Pinpoint the cell where the given text exists, returning its (x, y) midpoint coordinate. 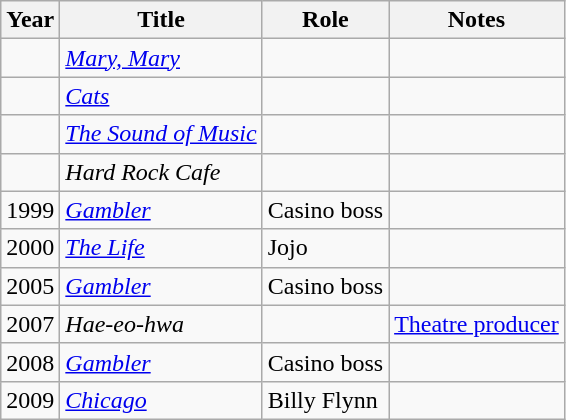
Jojo (325, 248)
Chicago (161, 400)
Hae-eo-hwa (161, 324)
2000 (30, 248)
Cats (161, 96)
Billy Flynn (325, 400)
2008 (30, 362)
The Life (161, 248)
Notes (477, 20)
Theatre producer (477, 324)
2007 (30, 324)
Role (325, 20)
2005 (30, 286)
Year (30, 20)
The Sound of Music (161, 134)
Mary, Mary (161, 58)
2009 (30, 400)
Title (161, 20)
1999 (30, 210)
Hard Rock Cafe (161, 172)
